Pinpoint the cell where the given text exists, returning its [X, Y] midpoint coordinate. 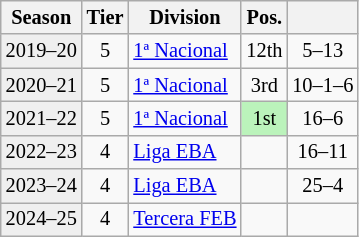
1st [264, 118]
10–1–6 [322, 85]
2023–24 [42, 186]
25–4 [322, 186]
16–11 [322, 152]
2020–21 [42, 85]
5–13 [322, 51]
2021–22 [42, 118]
2022–23 [42, 152]
12th [264, 51]
Tercera FEB [184, 219]
2019–20 [42, 51]
Tier [106, 17]
Season [42, 17]
2024–25 [42, 219]
3rd [264, 85]
16–6 [322, 118]
Pos. [264, 17]
Division [184, 17]
